Extract the (x, y) coordinate from the center of the cell holding the provided text.  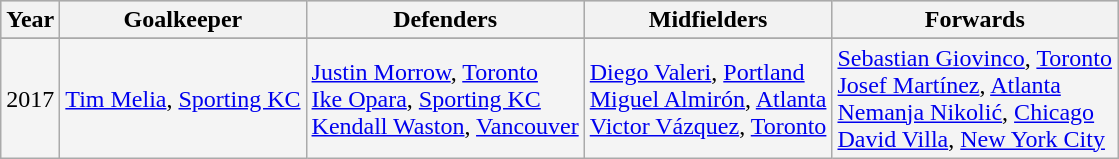
Diego Valeri, Portland Miguel Almirón, Atlanta Victor Vázquez, Toronto (708, 98)
Tim Melia, Sporting KC (183, 98)
Forwards (975, 20)
Justin Morrow, Toronto Ike Opara, Sporting KC Kendall Waston, Vancouver (445, 98)
2017 (30, 98)
Sebastian Giovinco, Toronto Josef Martínez, Atlanta Nemanja Nikolić, Chicago David Villa, New York City (975, 98)
Year (30, 20)
Goalkeeper (183, 20)
Defenders (445, 20)
Midfielders (708, 20)
